From the cell containing the given text, extract its center point as [X, Y] coordinate. 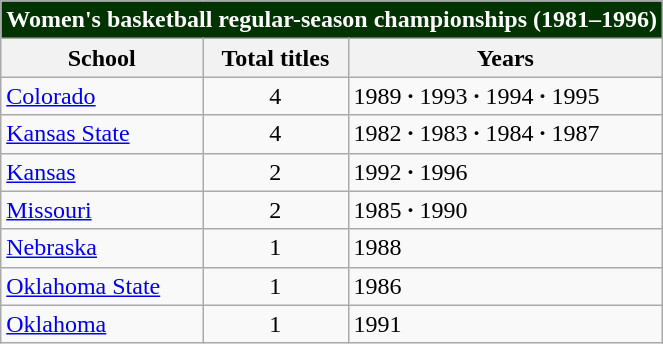
1989 · 1993 · 1994 · 1995 [506, 96]
School [102, 58]
Nebraska [102, 248]
1985 · 1990 [506, 210]
Colorado [102, 96]
Kansas State [102, 134]
Oklahoma State [102, 286]
1982 · 1983 · 1984 · 1987 [506, 134]
1986 [506, 286]
1988 [506, 248]
Women's basketball regular-season championships (1981–1996) [332, 20]
Total titles [276, 58]
Missouri [102, 210]
Oklahoma [102, 324]
1991 [506, 324]
Kansas [102, 172]
1992 · 1996 [506, 172]
Years [506, 58]
